Provide the (x, y) coordinate of the cell's center where the given text is located.  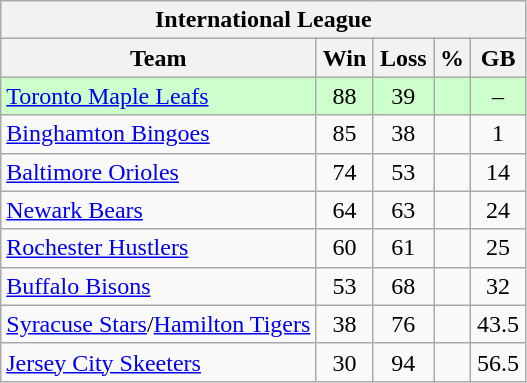
32 (498, 286)
76 (403, 324)
Toronto Maple Leafs (158, 96)
64 (344, 210)
Win (344, 58)
14 (498, 172)
94 (403, 362)
Rochester Hustlers (158, 248)
Loss (403, 58)
Jersey City Skeeters (158, 362)
Baltimore Orioles (158, 172)
68 (403, 286)
43.5 (498, 324)
88 (344, 96)
GB (498, 58)
56.5 (498, 362)
Newark Bears (158, 210)
85 (344, 134)
60 (344, 248)
30 (344, 362)
% (452, 58)
74 (344, 172)
Binghamton Bingoes (158, 134)
25 (498, 248)
International League (264, 20)
– (498, 96)
1 (498, 134)
Syracuse Stars/Hamilton Tigers (158, 324)
24 (498, 210)
39 (403, 96)
Team (158, 58)
63 (403, 210)
Buffalo Bisons (158, 286)
61 (403, 248)
